Find where the given text appears and provide that cell's center as [X, Y] coordinate. 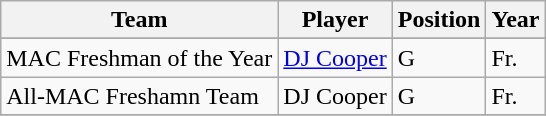
Player [335, 20]
Team [140, 20]
MAC Freshman of the Year [140, 58]
Position [439, 20]
All-MAC Freshamn Team [140, 96]
Year [516, 20]
